Provide the (X, Y) coordinate of the cell's center where the given text is located.  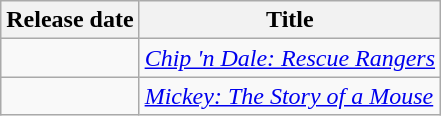
Mickey: The Story of a Mouse (290, 96)
Release date (70, 20)
Chip 'n Dale: Rescue Rangers (290, 58)
Title (290, 20)
